Provide the (X, Y) coordinate of the cell's center where the given text is located.  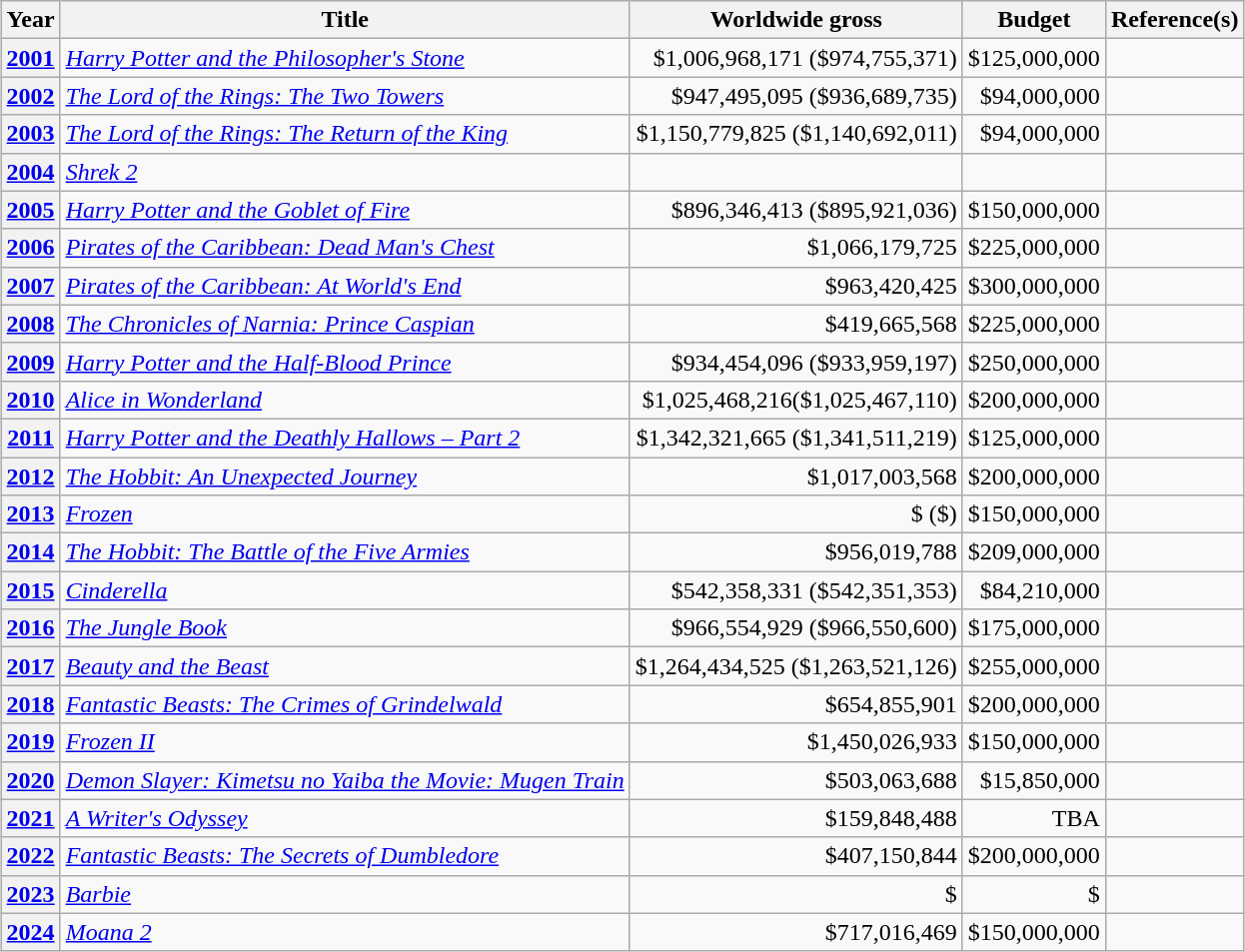
Frozen (345, 514)
Reference(s) (1175, 20)
$175,000,000 (1033, 628)
$300,000,000 (1033, 286)
2023 (30, 894)
2015 (30, 590)
2011 (30, 438)
2020 (30, 780)
$542,358,331 ($542,351,353) (795, 590)
2006 (30, 248)
$1,066,179,725 (795, 248)
$1,017,003,568 (795, 476)
$963,420,425 (795, 286)
Harry Potter and the Goblet of Fire (345, 210)
$419,665,568 (795, 324)
2021 (30, 818)
2017 (30, 666)
2009 (30, 362)
Frozen II (345, 742)
2010 (30, 400)
Demon Slayer: Kimetsu no Yaiba the Movie: Mugen Train (345, 780)
Fantastic Beasts: The Crimes of Grindelwald (345, 704)
2016 (30, 628)
$896,346,413 ($895,921,036) (795, 210)
Barbie (345, 894)
$ ($) (795, 514)
$1,450,026,933 (795, 742)
$209,000,000 (1033, 552)
2018 (30, 704)
$717,016,469 (795, 932)
2001 (30, 58)
2012 (30, 476)
$654,855,901 (795, 704)
The Jungle Book (345, 628)
$934,454,096 ($933,959,197) (795, 362)
Harry Potter and the Half-Blood Prince (345, 362)
$159,848,488 (795, 818)
2003 (30, 134)
Budget (1033, 20)
Fantastic Beasts: The Secrets of Dumbledore (345, 856)
Beauty and the Beast (345, 666)
Alice in Wonderland (345, 400)
A Writer's Odyssey (345, 818)
The Lord of the Rings: The Return of the King (345, 134)
2007 (30, 286)
$255,000,000 (1033, 666)
2008 (30, 324)
$407,150,844 (795, 856)
$966,554,929 ($966,550,600) (795, 628)
The Hobbit: The Battle of the Five Armies (345, 552)
Shrek 2 (345, 172)
The Hobbit: An Unexpected Journey (345, 476)
Harry Potter and the Deathly Hallows – Part 2 (345, 438)
$1,006,968,171 ($974,755,371) (795, 58)
Worldwide gross (795, 20)
TBA (1033, 818)
$250,000,000 (1033, 362)
Harry Potter and the Philosopher's Stone (345, 58)
Cinderella (345, 590)
2019 (30, 742)
$947,495,095 ($936,689,735) (795, 96)
$15,850,000 (1033, 780)
Pirates of the Caribbean: Dead Man's Chest (345, 248)
$1,264,434,525 ($1,263,521,126) (795, 666)
Moana 2 (345, 932)
2004 (30, 172)
2005 (30, 210)
$1,342,321,665 ($1,341,511,219) (795, 438)
$503,063,688 (795, 780)
Year (30, 20)
2022 (30, 856)
2013 (30, 514)
$956,019,788 (795, 552)
$1,150,779,825 ($1,140,692,011) (795, 134)
The Chronicles of Narnia: Prince Caspian (345, 324)
$84,210,000 (1033, 590)
Pirates of the Caribbean: At World's End (345, 286)
2014 (30, 552)
The Lord of the Rings: The Two Towers (345, 96)
Title (345, 20)
2002 (30, 96)
2024 (30, 932)
$1,025,468,216($1,025,467,110) (795, 400)
